Output the (x, y) coordinate of the center of the cell containing the given text.  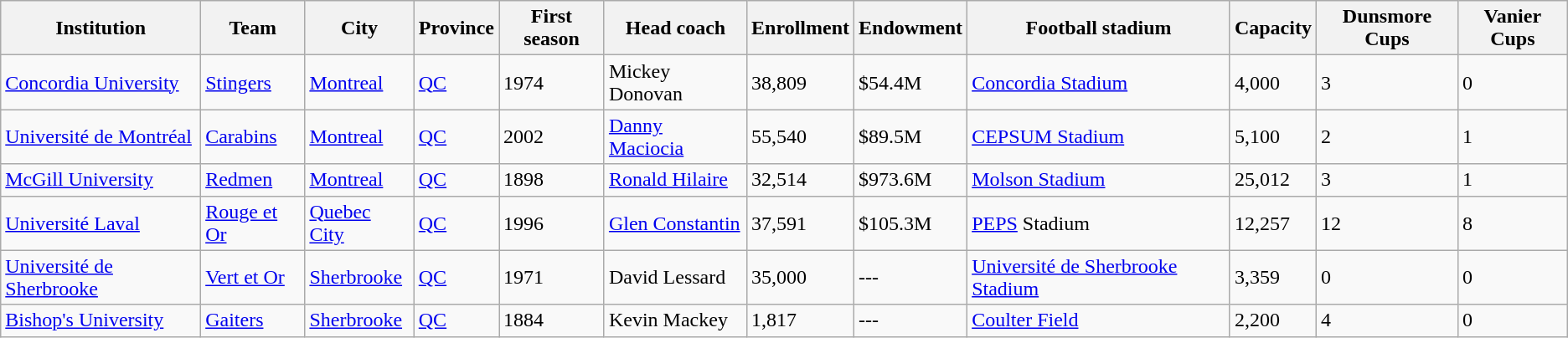
38,809 (801, 82)
12 (1387, 223)
4,000 (1273, 82)
1898 (552, 180)
12,257 (1273, 223)
55,540 (801, 137)
Mickey Donovan (675, 82)
25,012 (1273, 180)
Danny Maciocia (675, 137)
1971 (552, 278)
Vanier Cups (1513, 28)
Team (253, 28)
Endowment (911, 28)
Ronald Hilaire (675, 180)
First season (552, 28)
5,100 (1273, 137)
4 (1387, 320)
Gaiters (253, 320)
2002 (552, 137)
Rouge et Or (253, 223)
Université de Sherbrooke Stadium (1099, 278)
32,514 (801, 180)
1974 (552, 82)
Université de Sherbrooke (101, 278)
1996 (552, 223)
8 (1513, 223)
$105.3M (911, 223)
Head coach (675, 28)
37,591 (801, 223)
Molson Stadium (1099, 180)
Université de Montréal (101, 137)
City (359, 28)
$89.5M (911, 137)
Carabins (253, 137)
Coulter Field (1099, 320)
Vert et Or (253, 278)
PEPS Stadium (1099, 223)
Province (456, 28)
Glen Constantin (675, 223)
Football stadium (1099, 28)
$973.6M (911, 180)
Stingers (253, 82)
3,359 (1273, 278)
Bishop's University (101, 320)
35,000 (801, 278)
Redmen (253, 180)
Institution (101, 28)
CEPSUM Stadium (1099, 137)
Concordia University (101, 82)
Kevin Mackey (675, 320)
$54.4M (911, 82)
1884 (552, 320)
Enrollment (801, 28)
2 (1387, 137)
Quebec City (359, 223)
Concordia Stadium (1099, 82)
2,200 (1273, 320)
Dunsmore Cups (1387, 28)
1,817 (801, 320)
David Lessard (675, 278)
Capacity (1273, 28)
Université Laval (101, 223)
McGill University (101, 180)
